Capture the cell that displays the provided text and extract its (x, y) central coordinate. 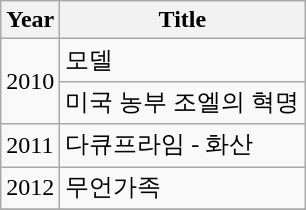
무언가족 (182, 188)
2011 (30, 146)
다큐프라임 - 화산 (182, 146)
Title (182, 20)
미국 농부 조엘의 혁명 (182, 102)
2012 (30, 188)
2010 (30, 82)
모델 (182, 60)
Year (30, 20)
